Search for the cell housing the specified text and yield its (x, y) center coordinate. 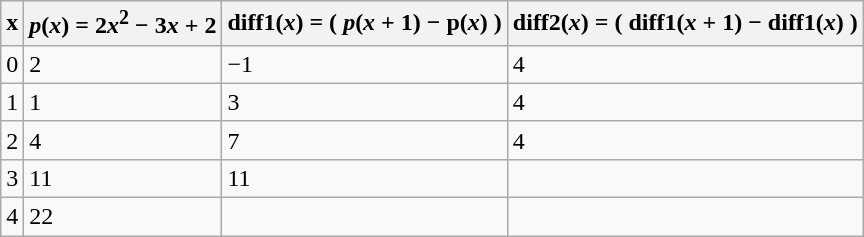
22 (123, 217)
7 (364, 140)
p(x) = 2x2 − 3x + 2 (123, 24)
x (12, 24)
diff2(x) = ( diff1(x + 1) − diff1(x) ) (685, 24)
0 (12, 64)
−1 (364, 64)
diff1(x) = ( p(x + 1) − p(x) ) (364, 24)
